Output the (X, Y) coordinate of the center of the cell containing the given text.  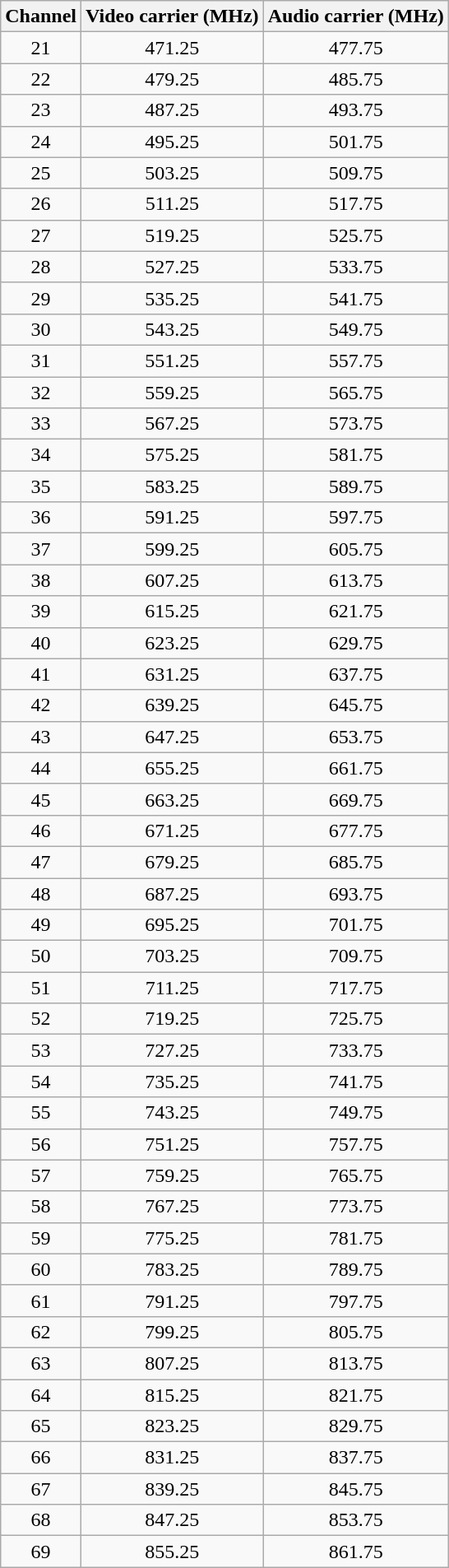
37 (41, 549)
751.25 (173, 1144)
797.75 (355, 1300)
685.75 (355, 862)
727.25 (173, 1050)
765.75 (355, 1175)
623.25 (173, 643)
63 (41, 1363)
573.75 (355, 424)
43 (41, 737)
637.75 (355, 674)
629.75 (355, 643)
839.25 (173, 1489)
605.75 (355, 549)
533.75 (355, 267)
477.75 (355, 48)
50 (41, 956)
41 (41, 674)
Audio carrier (MHz) (355, 16)
479.25 (173, 79)
66 (41, 1458)
44 (41, 768)
67 (41, 1489)
847.25 (173, 1520)
471.25 (173, 48)
55 (41, 1113)
24 (41, 142)
Channel (41, 16)
653.75 (355, 737)
21 (41, 48)
861.75 (355, 1552)
36 (41, 518)
62 (41, 1332)
565.75 (355, 393)
615.25 (173, 612)
631.25 (173, 674)
741.75 (355, 1082)
663.25 (173, 799)
749.75 (355, 1113)
559.25 (173, 393)
621.75 (355, 612)
599.25 (173, 549)
639.25 (173, 705)
719.25 (173, 1019)
661.75 (355, 768)
687.25 (173, 893)
30 (41, 329)
40 (41, 643)
813.75 (355, 1363)
855.25 (173, 1552)
29 (41, 298)
525.75 (355, 235)
487.25 (173, 110)
853.75 (355, 1520)
647.25 (173, 737)
543.25 (173, 329)
61 (41, 1300)
56 (41, 1144)
31 (41, 361)
831.25 (173, 1458)
511.25 (173, 204)
35 (41, 486)
733.75 (355, 1050)
517.75 (355, 204)
789.75 (355, 1269)
591.25 (173, 518)
54 (41, 1082)
711.25 (173, 988)
757.75 (355, 1144)
783.25 (173, 1269)
613.75 (355, 580)
759.25 (173, 1175)
549.75 (355, 329)
60 (41, 1269)
527.25 (173, 267)
743.25 (173, 1113)
781.75 (355, 1238)
26 (41, 204)
669.75 (355, 799)
493.75 (355, 110)
51 (41, 988)
717.75 (355, 988)
23 (41, 110)
773.75 (355, 1207)
53 (41, 1050)
48 (41, 893)
823.25 (173, 1426)
767.25 (173, 1207)
645.75 (355, 705)
34 (41, 455)
64 (41, 1395)
49 (41, 925)
845.75 (355, 1489)
655.25 (173, 768)
495.25 (173, 142)
735.25 (173, 1082)
567.25 (173, 424)
503.25 (173, 173)
709.75 (355, 956)
583.25 (173, 486)
25 (41, 173)
Video carrier (MHz) (173, 16)
519.25 (173, 235)
695.25 (173, 925)
677.75 (355, 831)
535.25 (173, 298)
805.75 (355, 1332)
693.75 (355, 893)
58 (41, 1207)
59 (41, 1238)
22 (41, 79)
45 (41, 799)
791.25 (173, 1300)
69 (41, 1552)
27 (41, 235)
509.75 (355, 173)
703.25 (173, 956)
597.75 (355, 518)
575.25 (173, 455)
32 (41, 393)
33 (41, 424)
52 (41, 1019)
57 (41, 1175)
807.25 (173, 1363)
38 (41, 580)
815.25 (173, 1395)
829.75 (355, 1426)
701.75 (355, 925)
837.75 (355, 1458)
501.75 (355, 142)
775.25 (173, 1238)
39 (41, 612)
821.75 (355, 1395)
581.75 (355, 455)
47 (41, 862)
725.75 (355, 1019)
551.25 (173, 361)
46 (41, 831)
671.25 (173, 831)
541.75 (355, 298)
28 (41, 267)
65 (41, 1426)
679.25 (173, 862)
589.75 (355, 486)
607.25 (173, 580)
42 (41, 705)
485.75 (355, 79)
557.75 (355, 361)
68 (41, 1520)
799.25 (173, 1332)
